Identify which cell holds the provided text, then report its (x, y) central coordinate. 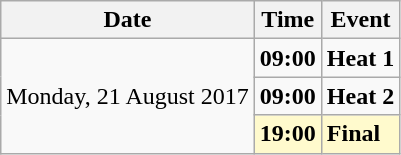
19:00 (288, 134)
Event (360, 20)
Time (288, 20)
Date (128, 20)
Heat 1 (360, 58)
Heat 2 (360, 96)
Final (360, 134)
Monday, 21 August 2017 (128, 96)
